Identify which cell holds the provided text, then report its (x, y) central coordinate. 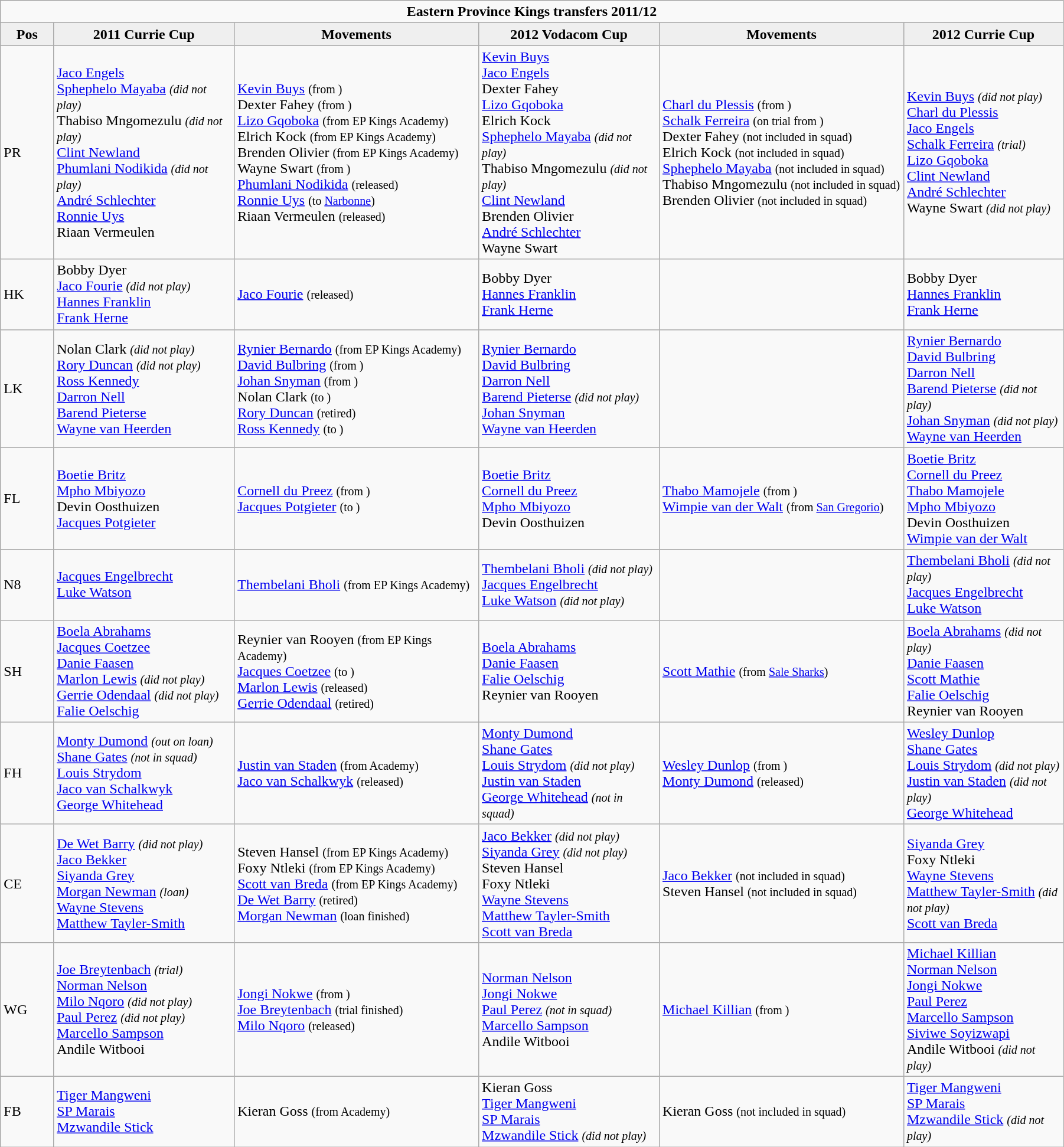
2011 Currie Cup (144, 34)
De Wet Barry (did not play)Jaco BekkerSiyanda GreyMorgan Newman (loan)Wayne StevensMatthew Tayler-Smith (144, 883)
Jacques EngelbrechtLuke Watson (144, 584)
Jongi Nokwe (from ) Joe Breytenbach (trial finished) Milo Nqoro (released) (357, 1009)
N8 (27, 584)
FH (27, 773)
Boetie BritzCornell du PreezThabo MamojeleMpho MbiyozoDevin OosthuizenWimpie van der Walt (983, 498)
PR (27, 152)
Cornell du Preez (from ) Jacques Potgieter (to ) (357, 498)
Thembelani Bholi (from EP Kings Academy) (357, 584)
Kieran Goss (not included in squad) (782, 1111)
Rynier BernardoDavid BulbringDarron NellBarend Pieterse (did not play)Johan SnymanWayne van Heerden (569, 388)
HK (27, 294)
Bobby DyerJaco Fourie (did not play)Hannes FranklinFrank Herne (144, 294)
Kevin Buys (did not play)Charl du PlessisJaco EngelsSchalk Ferreira (trial)Lizo GqobokaClint NewlandAndré SchlechterWayne Swart (did not play) (983, 152)
Jaco Fourie (released) (357, 294)
FB (27, 1111)
Michael KillianNorman NelsonJongi NokwePaul PerezMarcello SampsonSiviwe SoyizwapiAndile Witbooi (did not play) (983, 1009)
Pos (27, 34)
LK (27, 388)
CE (27, 883)
Reynier van Rooyen (from EP Kings Academy) Jacques Coetzee (to ) Marlon Lewis (released) Gerrie Odendaal (retired) (357, 671)
Wesley DunlopShane GatesLouis Strydom (did not play)Justin van Staden (did not play)George Whitehead (983, 773)
Rynier Bernardo (from EP Kings Academy) David Bulbring (from ) Johan Snyman (from ) Nolan Clark (to ) Rory Duncan (retired) Ross Kennedy (to ) (357, 388)
Boetie BritzCornell du PreezMpho MbiyozoDevin Oosthuizen (569, 498)
SH (27, 671)
FL (27, 498)
Eastern Province Kings transfers 2011/12 (532, 12)
Kieran Goss (from Academy) (357, 1111)
Rynier BernardoDavid BulbringDarron NellBarend Pieterse (did not play)Johan Snyman (did not play)Wayne van Heerden (983, 388)
Wesley Dunlop (from ) Monty Dumond (released) (782, 773)
Boela AbrahamsDanie FaasenFalie OelschigReynier van Rooyen (569, 671)
2012 Vodacom Cup (569, 34)
Jaco Bekker (not included in squad) Steven Hansel (not included in squad) (782, 883)
WG (27, 1009)
2012 Currie Cup (983, 34)
Thembelani Bholi (did not play)Jacques EngelbrechtLuke Watson (did not play) (569, 584)
Nolan Clark (did not play)Rory Duncan (did not play)Ross KennedyDarron NellBarend PieterseWayne van Heerden (144, 388)
Justin van Staden (from Academy) Jaco van Schalkwyk (released) (357, 773)
Jaco Bekker (did not play)Siyanda Grey (did not play)Steven HanselFoxy NtlekiWayne StevensMatthew Tayler-SmithScott van Breda (569, 883)
Tiger MangweniSP MaraisMzwandile Stick (did not play) (983, 1111)
Scott Mathie (from Sale Sharks) (782, 671)
Michael Killian (from ) (782, 1009)
Kieran GossTiger MangweniSP MaraisMzwandile Stick (did not play) (569, 1111)
Boela Abrahams (did not play)Danie FaasenScott MathieFalie OelschigReynier van Rooyen (983, 671)
Joe Breytenbach (trial)Norman NelsonMilo Nqoro (did not play)Paul Perez (did not play)Marcello SampsonAndile Witbooi (144, 1009)
Boela AbrahamsJacques CoetzeeDanie FaasenMarlon Lewis (did not play)Gerrie Odendaal (did not play)Falie Oelschig (144, 671)
Norman NelsonJongi NokwePaul Perez (not in squad)Marcello SampsonAndile Witbooi (569, 1009)
Boetie BritzMpho MbiyozoDevin OosthuizenJacques Potgieter (144, 498)
Thembelani Bholi (did not play)Jacques EngelbrechtLuke Watson (983, 584)
Monty Dumond (out on loan)Shane Gates (not in squad)Louis StrydomJaco van SchalkwykGeorge Whitehead (144, 773)
Monty DumondShane GatesLouis Strydom (did not play)Justin van StadenGeorge Whitehead (not in squad) (569, 773)
Siyanda GreyFoxy NtlekiWayne StevensMatthew Tayler-Smith (did not play)Scott van Breda (983, 883)
Thabo Mamojele (from ) Wimpie van der Walt (from San Gregorio) (782, 498)
Tiger MangweniSP MaraisMzwandile Stick (144, 1111)
